Scan for the cell matching the given text and deliver its [X, Y] coordinate at center. 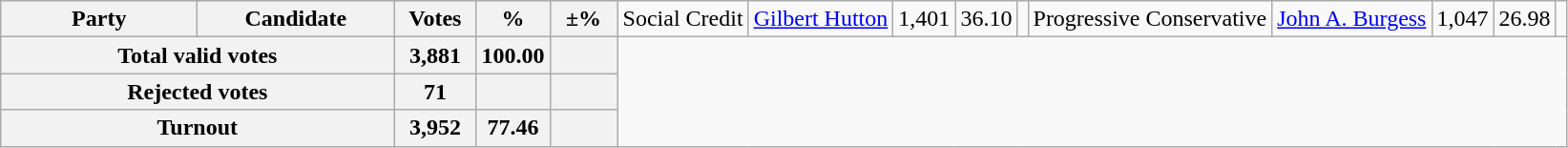
Rejected votes [198, 92]
26.98 [1525, 19]
Social Credit [683, 19]
36.10 [987, 19]
3,881 [435, 55]
Candidate [296, 19]
Total valid votes [198, 55]
71 [435, 92]
Progressive Conservative [1150, 19]
% [513, 19]
Party [99, 19]
77.46 [513, 128]
John A. Burgess [1351, 19]
100.00 [513, 55]
±% [584, 19]
Gilbert Hutton [821, 19]
Turnout [198, 128]
3,952 [435, 128]
1,047 [1462, 19]
1,401 [924, 19]
Votes [435, 19]
